Search for the cell housing the specified text and yield its [X, Y] center coordinate. 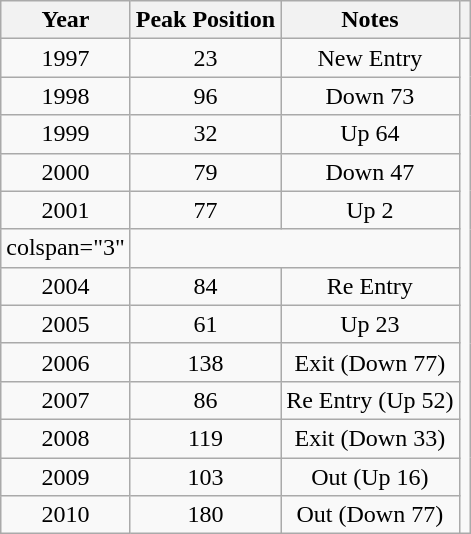
103 [205, 477]
1998 [66, 96]
Year [66, 20]
2008 [66, 438]
Notes [370, 20]
2004 [66, 286]
New Entry [370, 58]
1997 [66, 58]
23 [205, 58]
61 [205, 324]
Out (Down 77) [370, 515]
180 [205, 515]
2007 [66, 400]
119 [205, 438]
2006 [66, 362]
2010 [66, 515]
Down 73 [370, 96]
Up 2 [370, 210]
2001 [66, 210]
77 [205, 210]
2005 [66, 324]
86 [205, 400]
Up 23 [370, 324]
96 [205, 96]
Exit (Down 33) [370, 438]
Re Entry (Up 52) [370, 400]
32 [205, 134]
Peak Position [205, 20]
2000 [66, 172]
Down 47 [370, 172]
1999 [66, 134]
Up 64 [370, 134]
Out (Up 16) [370, 477]
Exit (Down 77) [370, 362]
84 [205, 286]
Re Entry [370, 286]
2009 [66, 477]
138 [205, 362]
79 [205, 172]
colspan="3" [66, 248]
